Identify which cell holds the provided text, then report its [X, Y] central coordinate. 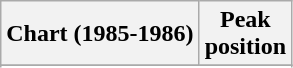
Chart (1985-1986) [100, 34]
Peakposition [245, 34]
